Determine the (x, y) coordinate at the center of the cell enclosing the given text.  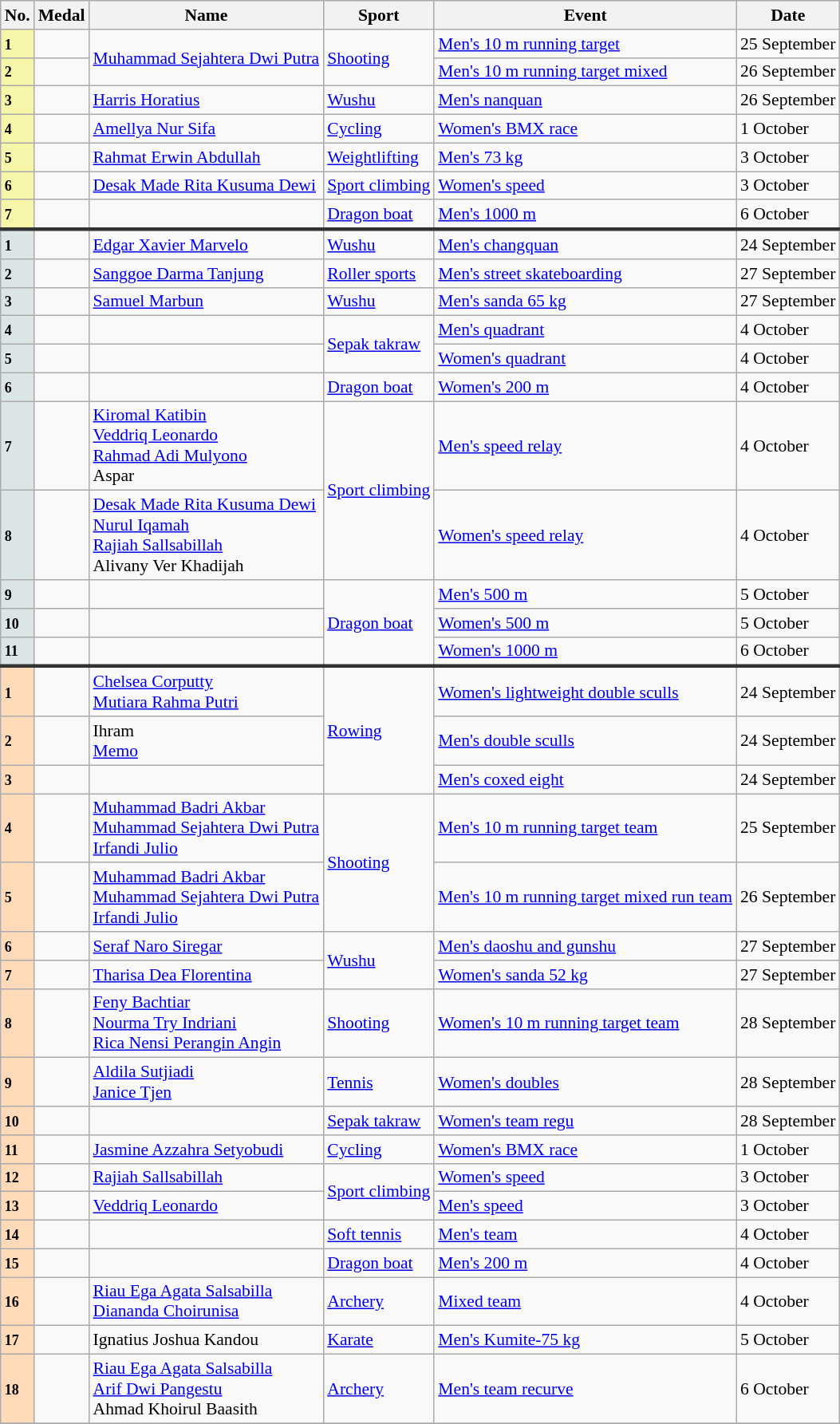
Tennis (378, 1082)
Veddriq Leonardo (207, 1206)
IhramMemo (207, 740)
Aldila SutjiadiJanice Tjen (207, 1082)
Medal (62, 15)
Men's daoshu and gunshu (586, 946)
14 (18, 1235)
Women's quadrant (586, 359)
Mixed team (586, 1302)
Women's sanda 52 kg (586, 975)
Tharisa Dea Florentina (207, 975)
Men's 10 m running target mixed (586, 72)
Men's 10 m running target mixed run team (586, 898)
Karate (378, 1340)
Men's Kumite-75 kg (586, 1340)
Roller sports (378, 274)
Men's double sculls (586, 740)
Desak Made Rita Kusuma Dewi (207, 186)
Women's 10 m running target team (586, 1023)
Sport (378, 15)
Name (207, 15)
Rahmat Erwin Abdullah (207, 157)
Men's team recurve (586, 1390)
Men's speed relay (586, 446)
13 (18, 1206)
Sanggoe Darma Tanjung (207, 274)
Women's 500 m (586, 623)
No. (18, 15)
Muhammad Sejahtera Dwi Putra (207, 57)
Women's lightweight double sculls (586, 692)
Men's 1000 m (586, 215)
Women's 1000 m (586, 651)
17 (18, 1340)
Men's 10 m running target (586, 44)
18 (18, 1390)
Rowing (378, 731)
Men's nanquan (586, 101)
Men's changquan (586, 244)
Men's speed (586, 1206)
Riau Ega Agata SalsabillaArif Dwi PangestuAhmad Khoirul Baasith (207, 1390)
Ignatius Joshua Kandou (207, 1340)
Women's team regu (586, 1121)
16 (18, 1302)
Men's 200 m (586, 1263)
Men's street skateboarding (586, 274)
Weightlifting (378, 157)
Harris Horatius (207, 101)
Chelsea CorputtyMutiara Rahma Putri (207, 692)
Men's quadrant (586, 330)
Jasmine Azzahra Setyobudi (207, 1150)
Men's sanda 65 kg (586, 302)
Seraf Naro Siregar (207, 946)
Men's coxed eight (586, 779)
Samuel Marbun (207, 302)
Men's 73 kg (586, 157)
Edgar Xavier Marvelo (207, 244)
Event (586, 15)
Women's 200 m (586, 387)
Rajiah Sallsabillah (207, 1177)
Women's doubles (586, 1082)
15 (18, 1263)
Amellya Nur Sifa (207, 129)
Men's 500 m (586, 594)
Soft tennis (378, 1235)
Men's team (586, 1235)
Date (788, 15)
Riau Ega Agata SalsabillaDiananda Choirunisa (207, 1302)
Kiromal KatibinVeddriq LeonardoRahmad Adi MulyonoAspar (207, 446)
Men's 10 m running target team (586, 828)
Women's speed relay (586, 535)
Feny BachtiarNourma Try IndrianiRica Nensi Perangin Angin (207, 1023)
12 (18, 1177)
Desak Made Rita Kusuma DewiNurul IqamahRajiah SallsabillahAlivany Ver Khadijah (207, 535)
